Output the [x, y] coordinate of the center of the cell containing the given text.  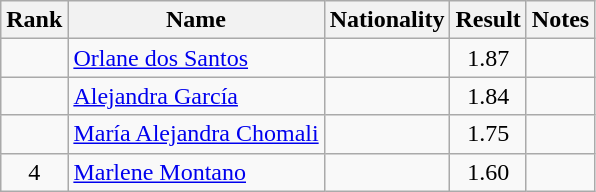
1.87 [488, 58]
Nationality [387, 20]
Alejandra García [196, 96]
Result [488, 20]
Name [196, 20]
1.84 [488, 96]
Notes [560, 20]
María Alejandra Chomali [196, 134]
Rank [34, 20]
1.75 [488, 134]
Orlane dos Santos [196, 58]
Marlene Montano [196, 172]
4 [34, 172]
1.60 [488, 172]
